Search for the cell housing the specified text and yield its (X, Y) center coordinate. 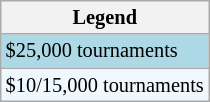
$10/15,000 tournaments (105, 85)
$25,000 tournaments (105, 51)
Legend (105, 17)
